Determine the [x, y] coordinate at the center of the cell enclosing the given text.  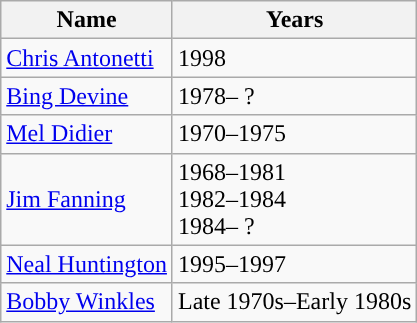
1998 [294, 58]
1978– ? [294, 96]
1995–1997 [294, 264]
1970–1975 [294, 134]
Jim Fanning [87, 199]
Chris Antonetti [87, 58]
Years [294, 20]
Neal Huntington [87, 264]
Mel Didier [87, 134]
1968–19811982–19841984– ? [294, 199]
Bing Devine [87, 96]
Name [87, 20]
Late 1970s–Early 1980s [294, 302]
Bobby Winkles [87, 302]
